Return the (X, Y) coordinate for the center point of the cell that contains the specified text.  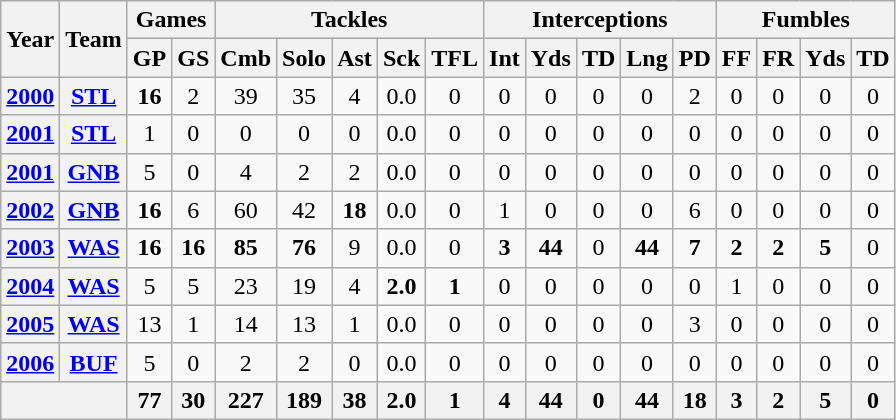
Sck (401, 58)
35 (304, 96)
23 (246, 286)
Cmb (246, 58)
77 (149, 400)
38 (355, 400)
7 (694, 248)
2006 (30, 362)
189 (304, 400)
Int (505, 58)
Year (30, 39)
42 (304, 210)
14 (246, 324)
30 (194, 400)
60 (246, 210)
2002 (30, 210)
FR (778, 58)
FF (736, 58)
Ast (355, 58)
PD (694, 58)
2004 (30, 286)
9 (355, 248)
Interceptions (600, 20)
BUF (94, 362)
39 (246, 96)
76 (304, 248)
TFL (455, 58)
Games (170, 20)
227 (246, 400)
Fumbles (806, 20)
Lng (647, 58)
85 (246, 248)
GS (194, 58)
GP (149, 58)
2005 (30, 324)
Solo (304, 58)
2003 (30, 248)
Team (94, 39)
19 (304, 286)
2000 (30, 96)
Tackles (350, 20)
